Determine the [X, Y] coordinate at the center of the cell enclosing the given text.  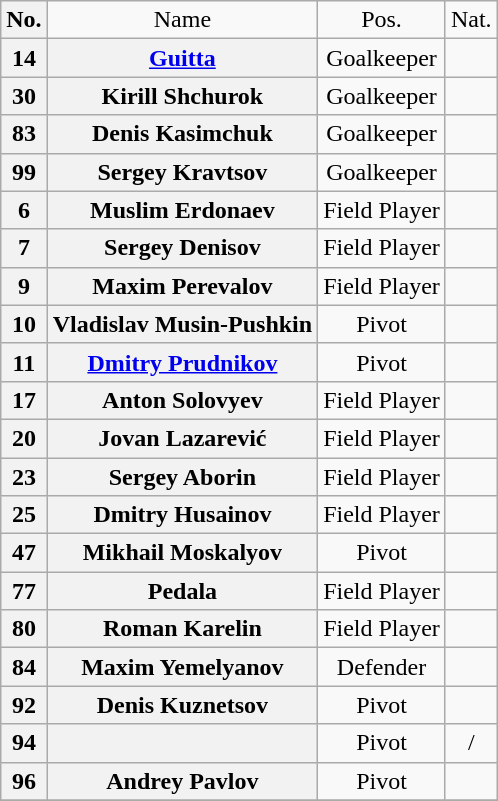
47 [24, 553]
Kirill Shchurok [182, 96]
92 [24, 705]
94 [24, 743]
9 [24, 286]
23 [24, 477]
No. [24, 20]
11 [24, 362]
14 [24, 58]
Guitta [182, 58]
Denis Kasimchuk [182, 134]
Sergey Kravtsov [182, 172]
/ [471, 743]
Name [182, 20]
Dmitry Husainov [182, 515]
Pedala [182, 591]
Pos. [382, 20]
Defender [382, 667]
99 [24, 172]
Roman Karelin [182, 629]
Maxim Perevalov [182, 286]
Muslim Erdonaev [182, 210]
Nat. [471, 20]
77 [24, 591]
Vladislav Musin-Pushkin [182, 324]
84 [24, 667]
6 [24, 210]
Mikhail Moskalyov [182, 553]
Jovan Lazarević [182, 438]
10 [24, 324]
Andrey Pavlov [182, 781]
Sergey Aborin [182, 477]
25 [24, 515]
Sergey Denisov [182, 248]
83 [24, 134]
20 [24, 438]
17 [24, 400]
80 [24, 629]
Denis Kuznetsov [182, 705]
Anton Solovyev [182, 400]
Maxim Yemelyanov [182, 667]
7 [24, 248]
30 [24, 96]
96 [24, 781]
Dmitry Prudnikov [182, 362]
